Determine the [X, Y] coordinate at the center of the cell enclosing the given text.  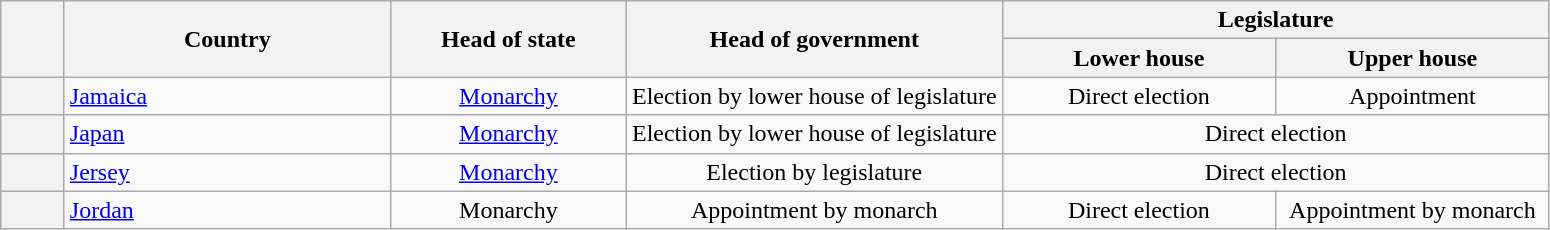
Country [227, 39]
Legislature [1276, 20]
Appointment [1413, 96]
Japan [227, 134]
Jamaica [227, 96]
Lower house [1139, 58]
Head of government [814, 39]
Jordan [227, 210]
Election by legislature [814, 172]
Upper house [1413, 58]
Jersey [227, 172]
Head of state [508, 39]
